Scan for the cell matching the given text and deliver its (X, Y) coordinate at center. 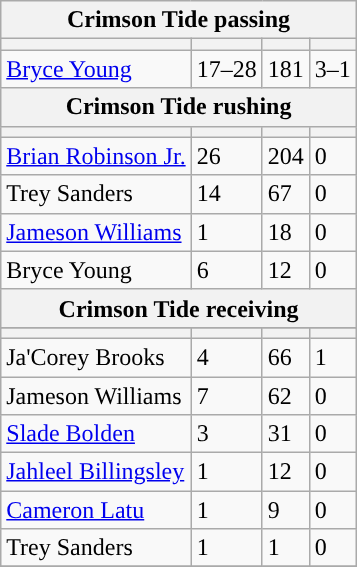
18 (286, 232)
Crimson Tide passing (179, 20)
66 (286, 357)
4 (226, 357)
Cameron Latu (96, 510)
181 (286, 69)
17–28 (226, 69)
3 (226, 434)
31 (286, 434)
Jahleel Billingsley (96, 472)
204 (286, 156)
67 (286, 194)
6 (226, 270)
Brian Robinson Jr. (96, 156)
Crimson Tide rushing (179, 107)
Crimson Tide receiving (179, 308)
14 (226, 194)
7 (226, 395)
26 (226, 156)
62 (286, 395)
3–1 (332, 69)
Ja'Corey Brooks (96, 357)
Slade Bolden (96, 434)
9 (286, 510)
